Detect which cell encompasses the target text, then output its [X, Y] center coordinate. 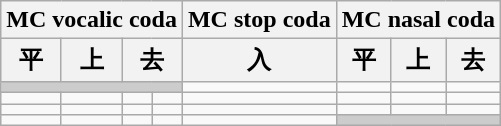
MC stop coda [259, 20]
入 [259, 60]
MC vocalic coda [92, 20]
MC nasal coda [418, 20]
